Return [x, y] of the center of cell containing provided text 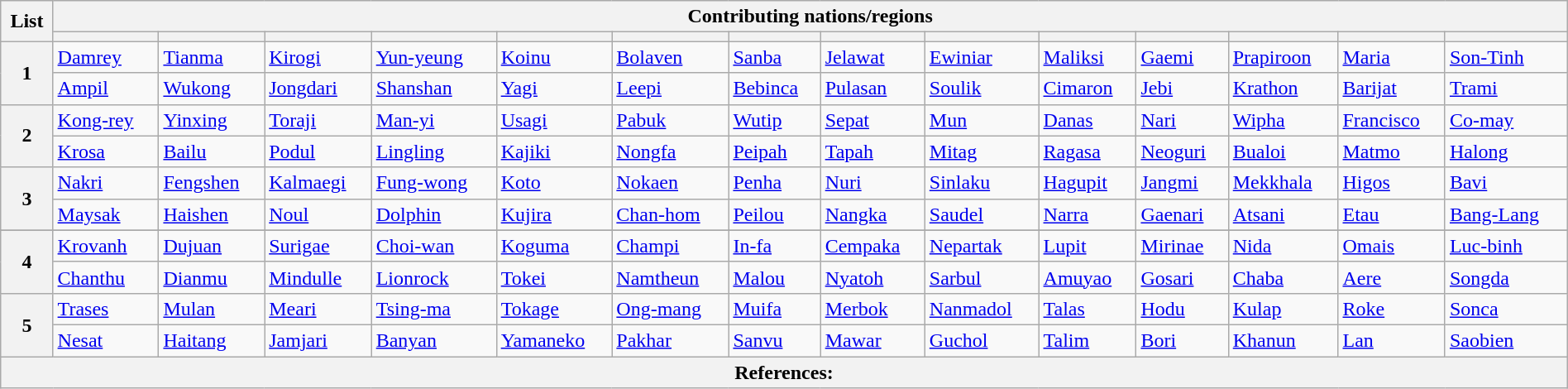
5 [26, 324]
Gosari [1183, 277]
Tapah [872, 151]
Mitag [982, 151]
Guchol [982, 340]
Dianmu [212, 277]
Jelawat [872, 57]
Haishen [212, 214]
Yamaneko [554, 340]
Sanvu [774, 340]
Son-Tinh [1506, 57]
Bori [1183, 340]
Luc-binh [1506, 246]
Neoguri [1183, 151]
Bailu [212, 151]
Podul [318, 151]
Matmo [1391, 151]
Jangmi [1183, 183]
Aere [1391, 277]
Bang-Lang [1506, 214]
Sinlaku [982, 183]
Kong-rey [106, 120]
Muifa [774, 309]
Penha [774, 183]
Chan-hom [670, 214]
Talas [1088, 309]
Mulan [212, 309]
Atsani [1284, 214]
Lionrock [433, 277]
Bavi [1506, 183]
Pulasan [872, 89]
Haitang [212, 340]
Surigae [318, 246]
Francisco [1391, 120]
Jamjari [318, 340]
Contributing nations/regions [810, 17]
Nongfa [670, 151]
Gaemi [1183, 57]
Koto [554, 183]
Damrey [106, 57]
Nari [1183, 120]
Merbok [872, 309]
Kalmaegi [318, 183]
Sonca [1506, 309]
Pabuk [670, 120]
Leepi [670, 89]
Cimaron [1088, 89]
Gaenari [1183, 214]
Tsing-ma [433, 309]
Nida [1284, 246]
Mirinae [1183, 246]
References: [784, 372]
Tianma [212, 57]
Ragasa [1088, 151]
Wukong [212, 89]
Soulik [982, 89]
Nangka [872, 214]
Maria [1391, 57]
Trami [1506, 89]
Champi [670, 246]
Dujuan [212, 246]
Hagupit [1088, 183]
List [26, 22]
Choi-wan [433, 246]
2 [26, 136]
Krovanh [106, 246]
Koinu [554, 57]
Kulap [1284, 309]
Lupit [1088, 246]
Wipha [1284, 120]
Prapiroon [1284, 57]
Nepartak [982, 246]
Sanba [774, 57]
Usagi [554, 120]
4 [26, 262]
Nuri [872, 183]
Maysak [106, 214]
Higos [1391, 183]
Kujira [554, 214]
Khanun [1284, 340]
1 [26, 73]
Halong [1506, 151]
Narra [1088, 214]
Jongdari [318, 89]
Chaba [1284, 277]
Sepat [872, 120]
Barijat [1391, 89]
Trases [106, 309]
Bebinca [774, 89]
Mindulle [318, 277]
In-fa [774, 246]
Ong-mang [670, 309]
Noul [318, 214]
Saobien [1506, 340]
Tokage [554, 309]
Man-yi [433, 120]
Co-may [1506, 120]
Nyatoh [872, 277]
Ampil [106, 89]
Kajiki [554, 151]
Amuyao [1088, 277]
Nokaen [670, 183]
Mawar [872, 340]
Dolphin [433, 214]
Tokei [554, 277]
Roke [1391, 309]
Wutip [774, 120]
Lingling [433, 151]
Nesat [106, 340]
Mun [982, 120]
Malou [774, 277]
Namtheun [670, 277]
Fengshen [212, 183]
Kirogi [318, 57]
Chanthu [106, 277]
Meari [318, 309]
Sarbul [982, 277]
Yagi [554, 89]
Pakhar [670, 340]
Danas [1088, 120]
Maliksi [1088, 57]
Omais [1391, 246]
Bualoi [1284, 151]
Nakri [106, 183]
Jebi [1183, 89]
Saudel [982, 214]
Peipah [774, 151]
Cempaka [872, 246]
Yinxing [212, 120]
Bolaven [670, 57]
Krathon [1284, 89]
Ewiniar [982, 57]
Etau [1391, 214]
Lan [1391, 340]
Toraji [318, 120]
Songda [1506, 277]
Nanmadol [982, 309]
3 [26, 199]
Peilou [774, 214]
Yun-yeung [433, 57]
Banyan [433, 340]
Shanshan [433, 89]
Fung-wong [433, 183]
Krosa [106, 151]
Hodu [1183, 309]
Mekkhala [1284, 183]
Talim [1088, 340]
Koguma [554, 246]
